For the text-containing cell, return its midpoint in [X, Y] coordinate format. 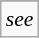
see [20, 19]
